Provide the [x, y] coordinate of the cell's center where the given text is located.  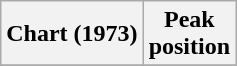
Peakposition [189, 34]
Chart (1973) [72, 34]
